Output the [X, Y] coordinate of the center of the cell containing the given text.  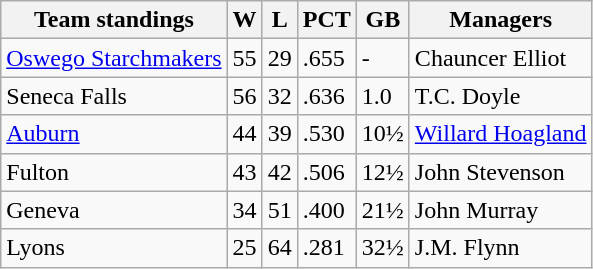
.655 [326, 58]
Oswego Starchmakers [114, 58]
25 [244, 248]
L [280, 20]
Auburn [114, 134]
29 [280, 58]
39 [280, 134]
43 [244, 172]
- [382, 58]
Seneca Falls [114, 96]
.506 [326, 172]
21½ [382, 210]
.636 [326, 96]
J.M. Flynn [500, 248]
51 [280, 210]
.400 [326, 210]
Chauncer Elliot [500, 58]
Managers [500, 20]
John Murray [500, 210]
55 [244, 58]
34 [244, 210]
.281 [326, 248]
PCT [326, 20]
64 [280, 248]
12½ [382, 172]
10½ [382, 134]
Willard Hoagland [500, 134]
T.C. Doyle [500, 96]
1.0 [382, 96]
32½ [382, 248]
Lyons [114, 248]
.530 [326, 134]
44 [244, 134]
John Stevenson [500, 172]
W [244, 20]
56 [244, 96]
32 [280, 96]
GB [382, 20]
Fulton [114, 172]
Team standings [114, 20]
42 [280, 172]
Geneva [114, 210]
